Capture the cell that displays the provided text and extract its (X, Y) central coordinate. 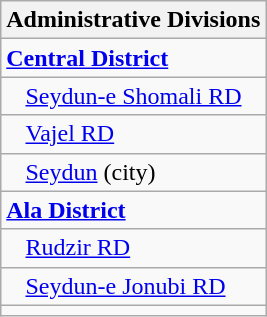
Vajel RD (134, 134)
Ala District (134, 210)
Seydun-e Jonubi RD (134, 286)
Seydun-e Shomali RD (134, 96)
Seydun (city) (134, 172)
Central District (134, 58)
Administrative Divisions (134, 20)
Rudzir RD (134, 248)
